Scan for the cell matching the given text and deliver its (x, y) coordinate at center. 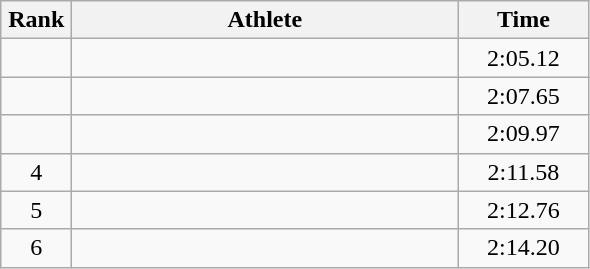
6 (36, 248)
2:07.65 (524, 96)
2:11.58 (524, 172)
5 (36, 210)
2:12.76 (524, 210)
2:09.97 (524, 134)
Rank (36, 20)
Time (524, 20)
Athlete (265, 20)
2:05.12 (524, 58)
4 (36, 172)
2:14.20 (524, 248)
